Extract the (x, y) coordinate from the center of the cell holding the provided text.  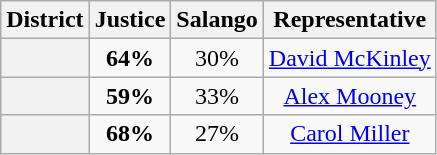
59% (130, 96)
Justice (130, 20)
27% (217, 134)
Carol Miller (350, 134)
Alex Mooney (350, 96)
District (45, 20)
David McKinley (350, 58)
30% (217, 58)
33% (217, 96)
Salango (217, 20)
Representative (350, 20)
64% (130, 58)
68% (130, 134)
